Return (X, Y) of the center of cell containing provided text 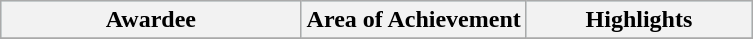
Highlights (638, 20)
Awardee (151, 20)
Area of Achievement (414, 20)
